Scan for the cell matching the given text and deliver its (X, Y) coordinate at center. 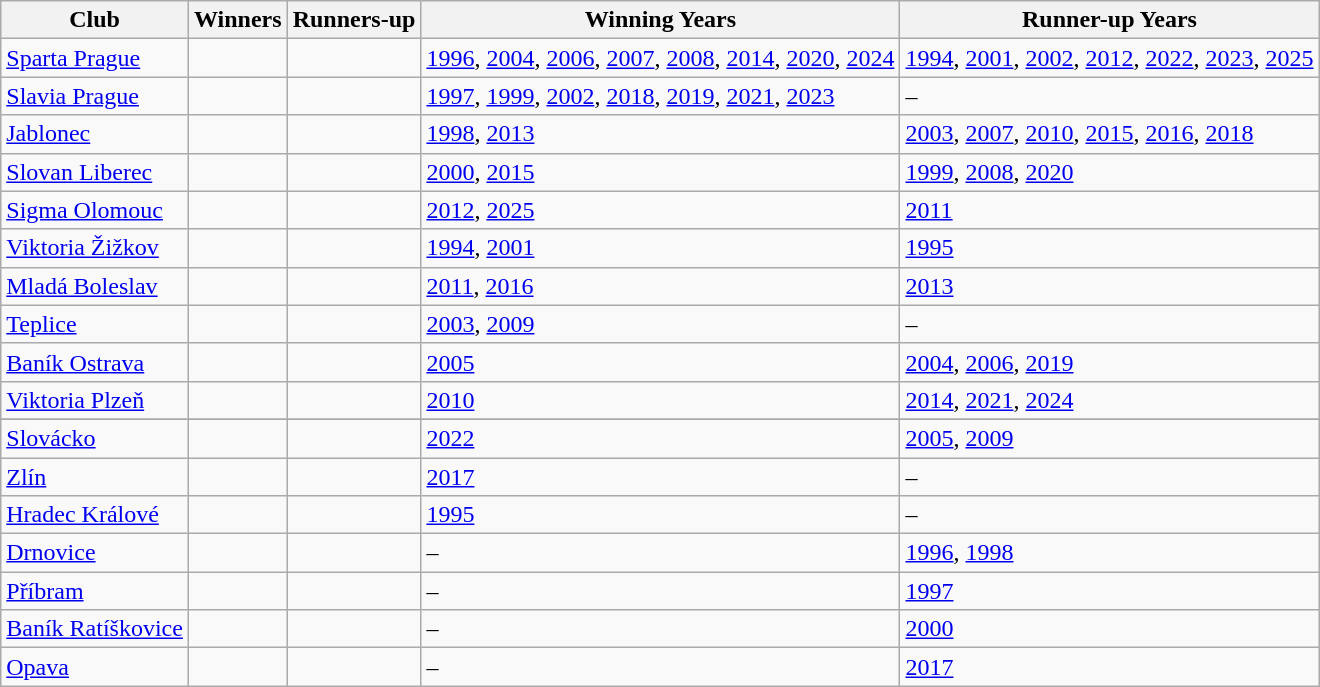
Drnovice (95, 553)
2014, 2021, 2024 (1110, 400)
2005, 2009 (1110, 438)
1994, 2001, 2002, 2012, 2022, 2023, 2025 (1110, 58)
Viktoria Žižkov (95, 248)
2022 (660, 438)
2013 (1110, 286)
2000 (1110, 629)
Slavia Prague (95, 96)
1997 (1110, 591)
2005 (660, 362)
Teplice (95, 324)
Mladá Boleslav (95, 286)
Slovácko (95, 438)
Zlín (95, 477)
2003, 2009 (660, 324)
2011, 2016 (660, 286)
Baník Ratíškovice (95, 629)
Runners-up (354, 20)
Jablonec (95, 134)
Sparta Prague (95, 58)
Viktoria Plzeň (95, 400)
1997, 1999, 2002, 2018, 2019, 2021, 2023 (660, 96)
Winning Years (660, 20)
1996, 2004, 2006, 2007, 2008, 2014, 2020, 2024 (660, 58)
2004, 2006, 2019 (1110, 362)
1994, 2001 (660, 248)
Sigma Olomouc (95, 210)
2011 (1110, 210)
Baník Ostrava (95, 362)
Hradec Králové (95, 515)
Příbram (95, 591)
1998, 2013 (660, 134)
2003, 2007, 2010, 2015, 2016, 2018 (1110, 134)
1999, 2008, 2020 (1110, 172)
1996, 1998 (1110, 553)
2012, 2025 (660, 210)
2000, 2015 (660, 172)
2010 (660, 400)
Runner-up Years (1110, 20)
Opava (95, 667)
Slovan Liberec (95, 172)
Winners (238, 20)
Club (95, 20)
